Return the [x, y] coordinate for the center point of the cell that contains the specified text.  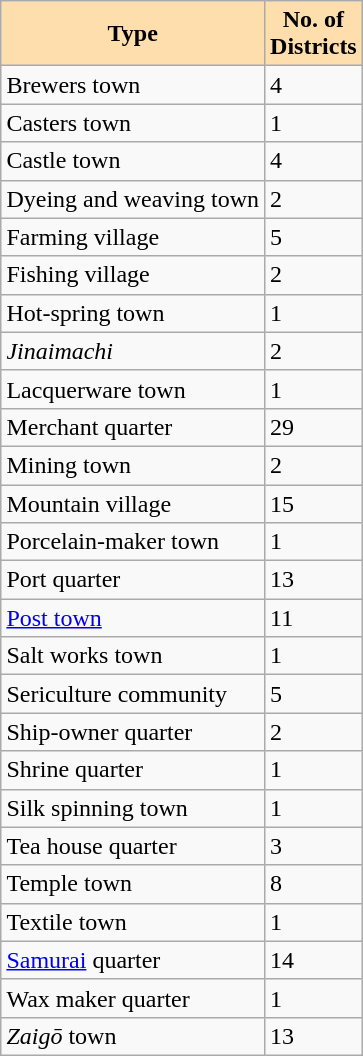
Textile town [133, 922]
Porcelain-maker town [133, 542]
Samurai quarter [133, 960]
Post town [133, 618]
Jinaimachi [133, 351]
Salt works town [133, 656]
Ship-owner quarter [133, 732]
Sericulture community [133, 694]
11 [314, 618]
Type [133, 34]
Silk spinning town [133, 808]
Shrine quarter [133, 770]
Lacquerware town [133, 389]
15 [314, 503]
Port quarter [133, 580]
Brewers town [133, 85]
Mining town [133, 465]
Farming village [133, 237]
Merchant quarter [133, 427]
No. ofDistricts [314, 34]
14 [314, 960]
Dyeing and weaving town [133, 199]
8 [314, 884]
Mountain village [133, 503]
Fishing village [133, 275]
Zaigō town [133, 1036]
Wax maker quarter [133, 998]
29 [314, 427]
Castle town [133, 161]
3 [314, 846]
Hot-spring town [133, 313]
Temple town [133, 884]
Tea house quarter [133, 846]
Casters town [133, 123]
